Search for the cell housing the specified text and yield its (X, Y) center coordinate. 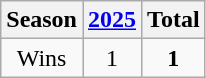
2025 (112, 20)
Wins (42, 58)
Total (174, 20)
Season (42, 20)
